Return [x, y] of the center of cell containing provided text 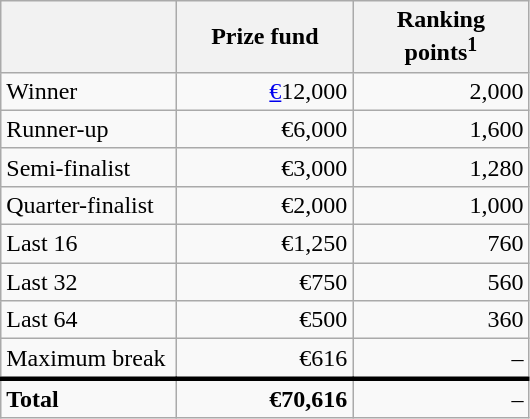
€6,000 [265, 129]
2,000 [441, 91]
360 [441, 320]
Runner-up [89, 129]
Prize fund [265, 37]
€2,000 [265, 205]
€12,000 [265, 91]
€70,616 [265, 398]
Maximum break [89, 359]
Ranking points1 [441, 37]
Semi-finalist [89, 167]
Last 64 [89, 320]
Quarter-finalist [89, 205]
Last 32 [89, 282]
1,280 [441, 167]
Last 16 [89, 244]
1,000 [441, 205]
€1,250 [265, 244]
€500 [265, 320]
1,600 [441, 129]
Winner [89, 91]
€616 [265, 359]
560 [441, 282]
€3,000 [265, 167]
760 [441, 244]
Total [89, 398]
€750 [265, 282]
